Capture the cell that displays the provided text and extract its (x, y) central coordinate. 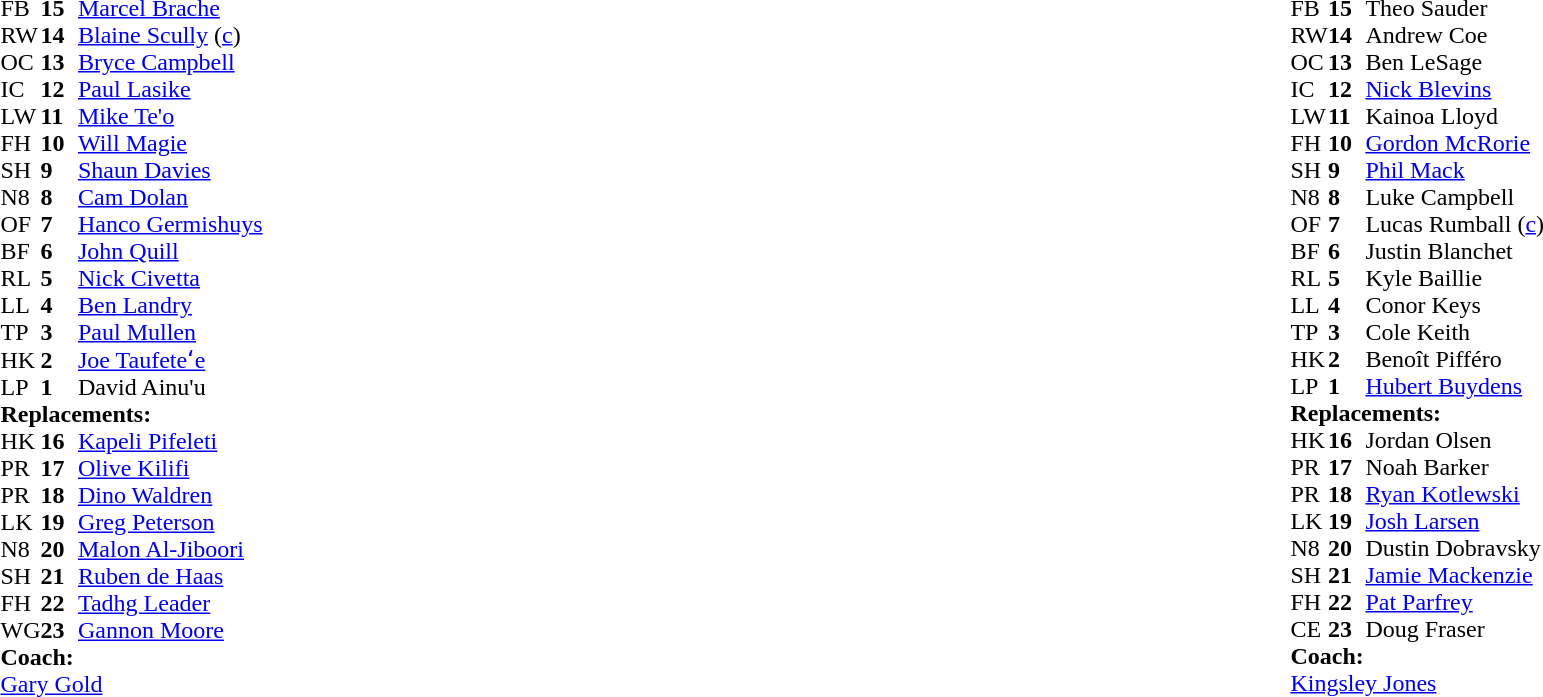
Kapeli Pifeleti (170, 442)
Bryce Campbell (170, 62)
Olive Kilifi (170, 468)
Ruben de Haas (170, 576)
Shaun Davies (170, 170)
WG (20, 630)
Malon Al-Jiboori (170, 550)
Joe Taufeteʻe (170, 360)
Will Magie (170, 144)
David Ainu'u (170, 388)
Mike Te'o (170, 116)
Paul Mullen (170, 332)
Nick Civetta (170, 278)
Gannon Moore (170, 630)
John Quill (170, 252)
Blaine Scully (c) (170, 36)
Cam Dolan (170, 198)
Greg Peterson (170, 522)
Dino Waldren (170, 496)
Ben Landry (170, 306)
Tadhg Leader (170, 604)
CE (1309, 630)
Replacements: (131, 414)
Paul Lasike (170, 90)
Hanco Germishuys (170, 224)
Coach: (131, 658)
